Return the (X, Y) coordinate for the center point of the cell that contains the specified text.  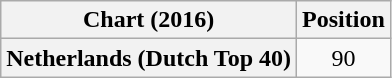
90 (344, 58)
Netherlands (Dutch Top 40) (149, 58)
Position (344, 20)
Chart (2016) (149, 20)
